Locate the cell with the specified text and output its (x, y) center coordinate. 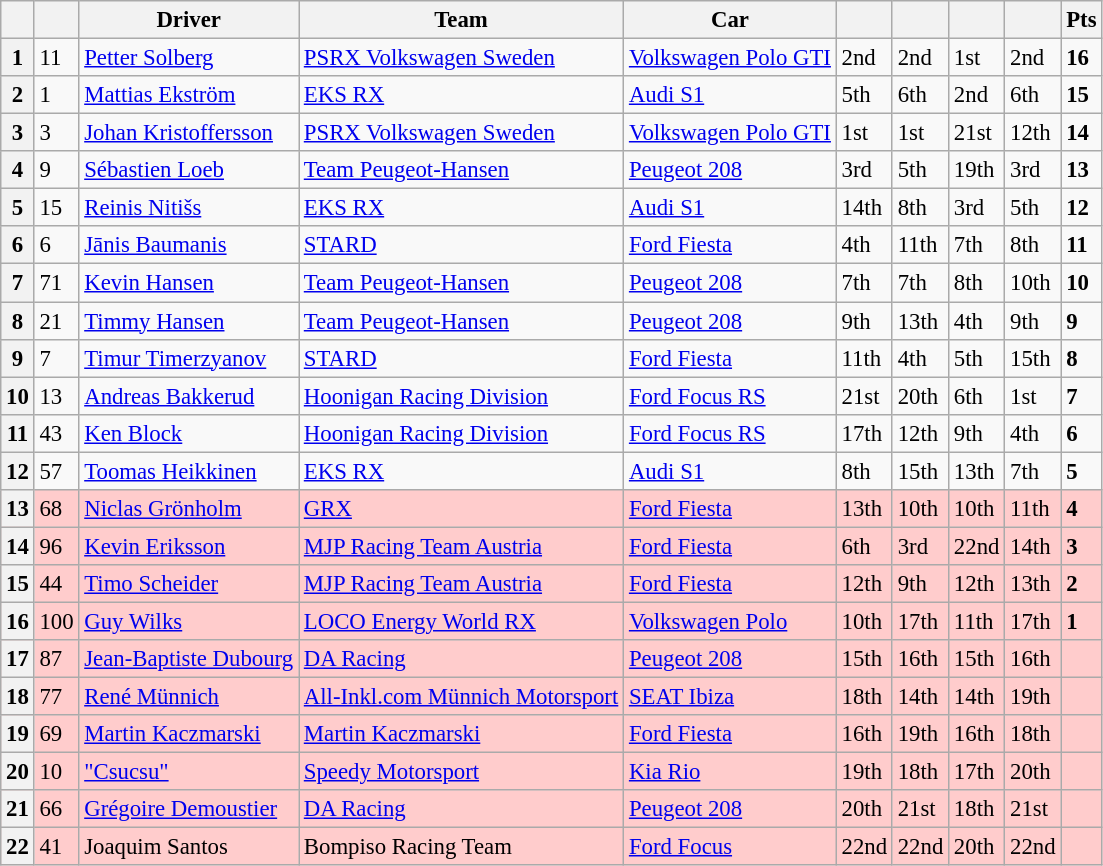
57 (56, 471)
Andreas Bakkerud (189, 396)
LOCO Energy World RX (460, 621)
Jean-Baptiste Dubourg (189, 659)
René Münnich (189, 697)
Grégoire Demoustier (189, 809)
71 (56, 283)
19 (18, 734)
Toomas Heikkinen (189, 471)
Kia Rio (730, 772)
87 (56, 659)
22 (18, 847)
Guy Wilks (189, 621)
Bompiso Racing Team (460, 847)
Ken Block (189, 433)
Jānis Baumanis (189, 245)
SEAT Ibiza (730, 697)
Timur Timerzyanov (189, 358)
Reinis Nitišs (189, 208)
44 (56, 584)
Kevin Eriksson (189, 546)
Timmy Hansen (189, 321)
All-Inkl.com Münnich Motorsport (460, 697)
Speedy Motorsport (460, 772)
Joaquim Santos (189, 847)
Timo Scheider (189, 584)
66 (56, 809)
41 (56, 847)
96 (56, 546)
"Csucsu" (189, 772)
Driver (189, 20)
Mattias Ekström (189, 95)
Sébastien Loeb (189, 170)
68 (56, 509)
Volkswagen Polo (730, 621)
Petter Solberg (189, 58)
Kevin Hansen (189, 283)
GRX (460, 509)
Pts (1082, 20)
Johan Kristoffersson (189, 133)
43 (56, 433)
18 (18, 697)
Ford Focus (730, 847)
20 (18, 772)
69 (56, 734)
Car (730, 20)
Team (460, 20)
Niclas Grönholm (189, 509)
77 (56, 697)
100 (56, 621)
17 (18, 659)
